Return (X, Y) of the center of cell containing provided text 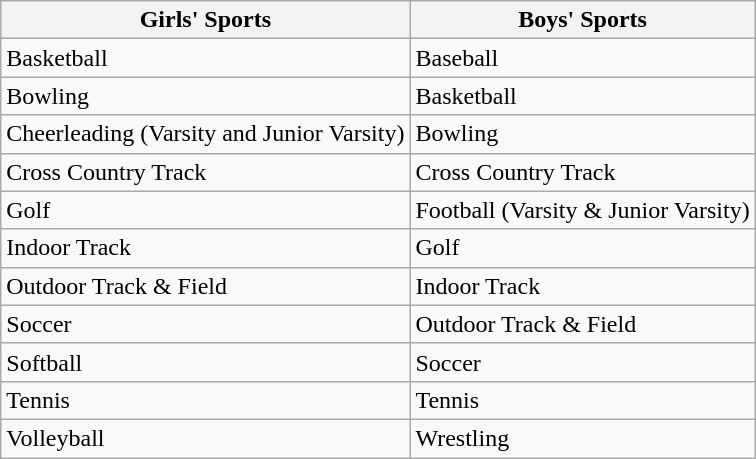
Football (Varsity & Junior Varsity) (582, 210)
Volleyball (206, 438)
Wrestling (582, 438)
Boys' Sports (582, 20)
Baseball (582, 58)
Cheerleading (Varsity and Junior Varsity) (206, 134)
Girls' Sports (206, 20)
Softball (206, 362)
